Find where the given text appears and provide that cell's center as (x, y) coordinate. 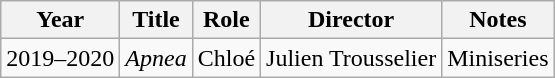
Miniseries (498, 58)
Role (226, 20)
2019–2020 (60, 58)
Chloé (226, 58)
Apnea (156, 58)
Year (60, 20)
Title (156, 20)
Director (352, 20)
Julien Trousselier (352, 58)
Notes (498, 20)
